Find where the given text appears and provide that cell's center as (X, Y) coordinate. 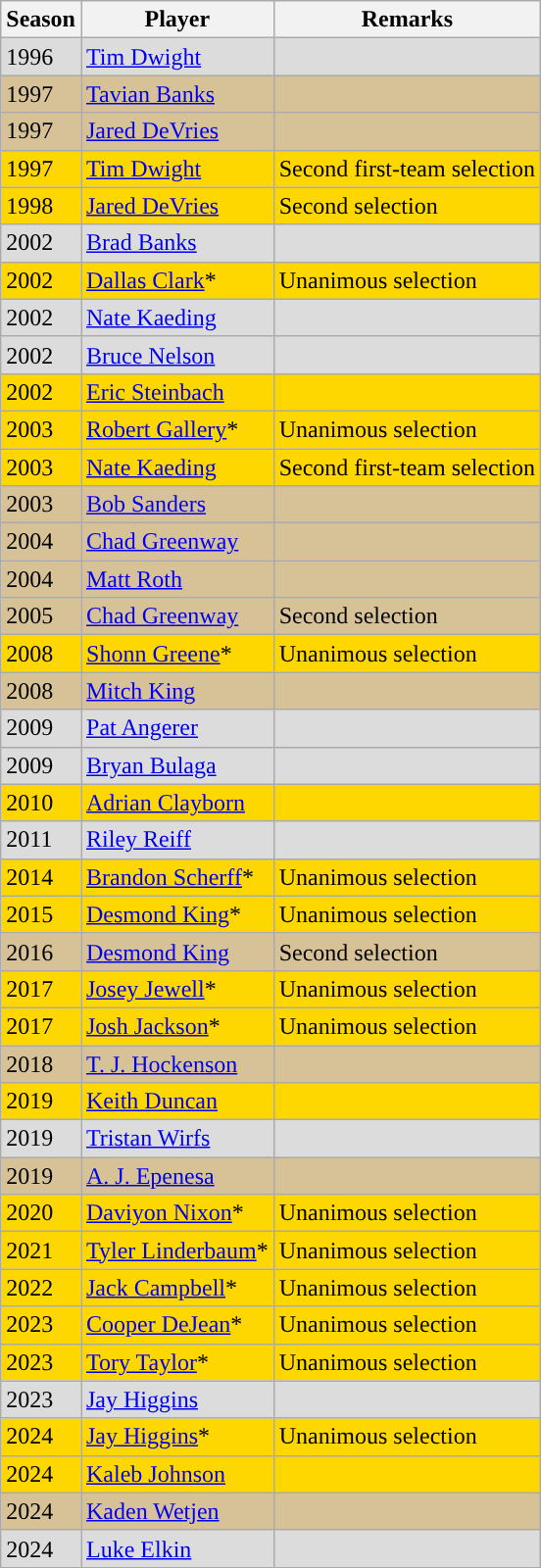
Bruce Nelson (176, 355)
2021 (41, 1250)
Tristan Wirfs (176, 1139)
Tavian Banks (176, 94)
Keith Duncan (176, 1102)
1996 (41, 57)
Shonn Greene* (176, 654)
2005 (41, 616)
Luke Elkin (176, 1548)
2022 (41, 1288)
A. J. Epenesa (176, 1176)
Daviyon Nixon* (176, 1213)
Kaleb Johnson (176, 1474)
Josey Jewell* (176, 989)
Jay Higgins* (176, 1437)
Josh Jackson* (176, 1026)
Tory Taylor* (176, 1362)
Desmond King (176, 952)
Season (41, 20)
Dallas Clark* (176, 280)
Bryan Bulaga (176, 765)
Tyler Linderbaum* (176, 1250)
T. J. Hockenson (176, 1063)
Adrian Clayborn (176, 803)
Player (176, 20)
Brandon Scherff* (176, 877)
Pat Angerer (176, 728)
Cooper DeJean* (176, 1325)
2015 (41, 914)
Kaden Wetjen (176, 1511)
Robert Gallery* (176, 429)
2016 (41, 952)
Bob Sanders (176, 505)
2018 (41, 1063)
2011 (41, 840)
Matt Roth (176, 579)
Eric Steinbach (176, 392)
Jack Campbell* (176, 1288)
Jay Higgins (176, 1399)
2020 (41, 1213)
1998 (41, 206)
Desmond King* (176, 914)
2014 (41, 877)
Remarks (407, 20)
Brad Banks (176, 243)
Riley Reiff (176, 840)
Mitch King (176, 691)
2010 (41, 803)
